Provide the [X, Y] coordinate of the cell's center where the given text is located.  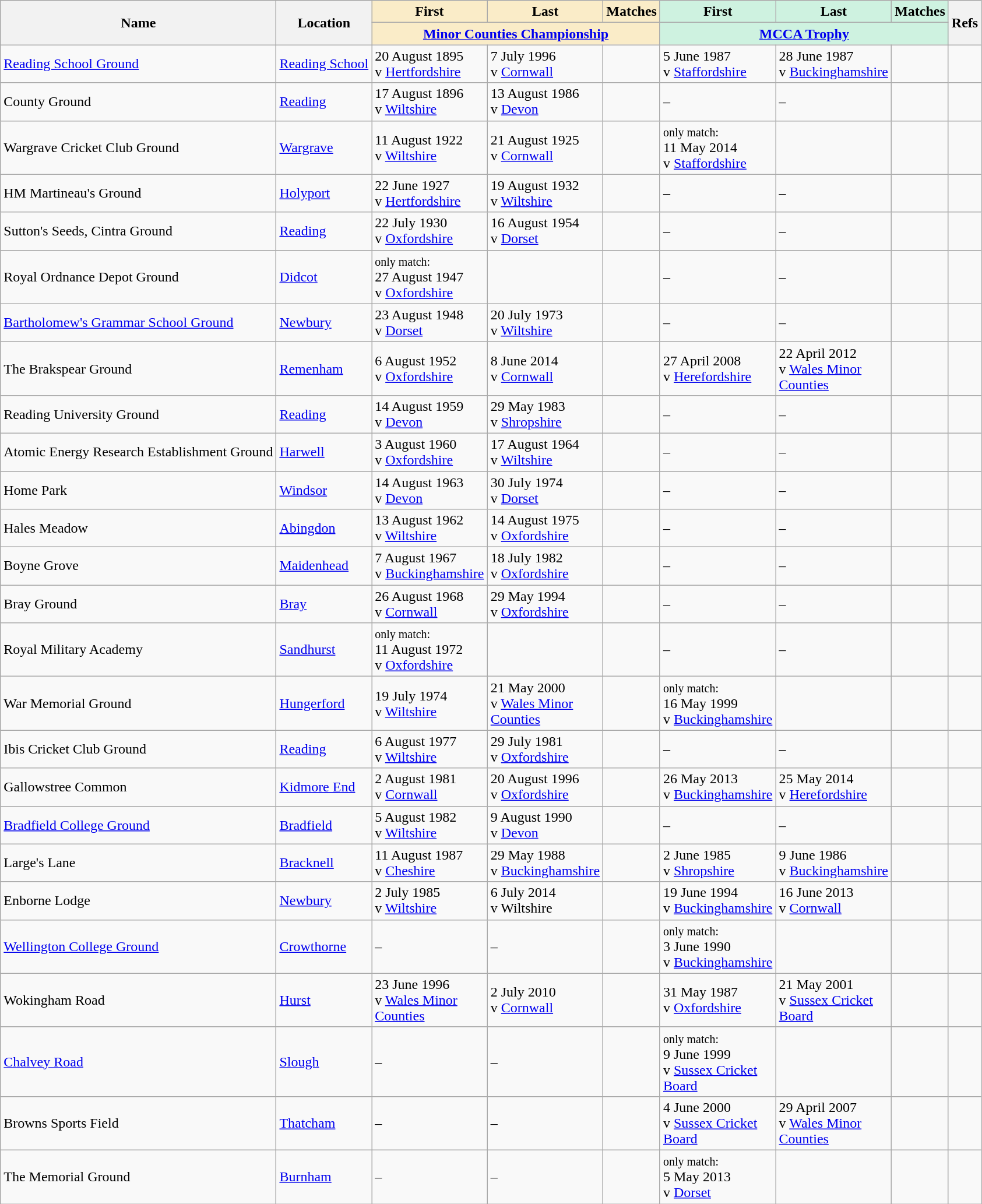
Bray [324, 604]
Didcot [324, 277]
25 May 2014v Herefordshire [833, 787]
Royal Military Academy [139, 650]
26 May 2013v Buckinghamshire [718, 787]
Sandhurst [324, 650]
20 July 1973v Wiltshire [545, 323]
5 August 1982v Wiltshire [430, 825]
Name [139, 23]
Maidenhead [324, 566]
Gallowstree Common [139, 787]
Wargrave [324, 147]
Browns Sports Field [139, 1123]
Minor Counties Championship [516, 34]
Burnham [324, 1177]
Wellington College Ground [139, 946]
Holyport [324, 193]
Reading School Ground [139, 64]
Boyne Grove [139, 566]
30 July 1974v Dorset [545, 490]
14 August 1963v Devon [430, 490]
Wokingham Road [139, 1000]
Home Park [139, 490]
7 July 1996v Cornwall [545, 64]
29 May 1994v Oxfordshire [545, 604]
Harwell [324, 452]
Sutton's Seeds, Cintra Ground [139, 231]
Abingdon [324, 528]
Location [324, 23]
14 August 1975v Oxfordshire [545, 528]
only match:9 June 1999v Sussex Cricket Board [718, 1062]
19 July 1974v Wiltshire [430, 703]
29 April 2007v Wales Minor Counties [833, 1123]
The Brakspear Ground [139, 368]
29 May 1988v Buckinghamshire [545, 862]
17 August 1964v Wiltshire [545, 452]
21 May 2000v Wales Minor Counties [545, 703]
2 June 1985v Shropshire [718, 862]
22 July 1930v Oxfordshire [430, 231]
only match:3 June 1990v Buckinghamshire [718, 946]
27 April 2008v Herefordshire [718, 368]
Hungerford [324, 703]
21 August 1925v Cornwall [545, 147]
2 July 2010v Cornwall [545, 1000]
War Memorial Ground [139, 703]
only match:11 August 1972v Oxfordshire [430, 650]
23 August 1948v Dorset [430, 323]
Hales Meadow [139, 528]
The Memorial Ground [139, 1177]
14 August 1959v Devon [430, 414]
Hurst [324, 1000]
only match:16 May 1999v Buckinghamshire [718, 703]
6 July 2014v Wiltshire [545, 901]
Chalvey Road [139, 1062]
9 August 1990v Devon [545, 825]
19 June 1994v Buckinghamshire [718, 901]
31 May 1987v Oxfordshire [718, 1000]
19 August 1932v Wiltshire [545, 193]
13 August 1986v Devon [545, 101]
Kidmore End [324, 787]
Bartholomew's Grammar School Ground [139, 323]
21 May 2001v Sussex Cricket Board [833, 1000]
22 April 2012v Wales Minor Counties [833, 368]
6 August 1977v Wiltshire [430, 749]
2 July 1985v Wiltshire [430, 901]
29 July 1981v Oxfordshire [545, 749]
5 June 1987v Staffordshire [718, 64]
Bradfield College Ground [139, 825]
Remenham [324, 368]
20 August 1996v Oxfordshire [545, 787]
8 June 2014v Cornwall [545, 368]
Reading School [324, 64]
26 August 1968v Cornwall [430, 604]
only match:11 May 2014v Staffordshire [718, 147]
20 August 1895v Hertfordshire [430, 64]
9 June 1986v Buckinghamshire [833, 862]
11 August 1987v Cheshire [430, 862]
4 June 2000v Sussex Cricket Board [718, 1123]
Reading University Ground [139, 414]
Windsor [324, 490]
6 August 1952v Oxfordshire [430, 368]
only match:5 May 2013v Dorset [718, 1177]
7 August 1967v Buckinghamshire [430, 566]
13 August 1962v Wiltshire [430, 528]
MCCA Trophy [804, 34]
23 June 1996v Wales Minor Counties [430, 1000]
Ibis Cricket Club Ground [139, 749]
only match:27 August 1947v Oxfordshire [430, 277]
Bray Ground [139, 604]
Large's Lane [139, 862]
11 August 1922v Wiltshire [430, 147]
Bradfield [324, 825]
Royal Ordnance Depot Ground [139, 277]
Atomic Energy Research Establishment Ground [139, 452]
Wargrave Cricket Club Ground [139, 147]
28 June 1987v Buckinghamshire [833, 64]
17 August 1896v Wiltshire [430, 101]
29 May 1983v Shropshire [545, 414]
18 July 1982v Oxfordshire [545, 566]
16 August 1954v Dorset [545, 231]
County Ground [139, 101]
Bracknell [324, 862]
Thatcham [324, 1123]
Enborne Lodge [139, 901]
16 June 2013v Cornwall [833, 901]
2 August 1981v Cornwall [430, 787]
22 June 1927v Hertfordshire [430, 193]
Refs [965, 23]
Slough [324, 1062]
Crowthorne [324, 946]
3 August 1960v Oxfordshire [430, 452]
HM Martineau's Ground [139, 193]
